Extract the (x, y) coordinate from the center of the cell holding the provided text.  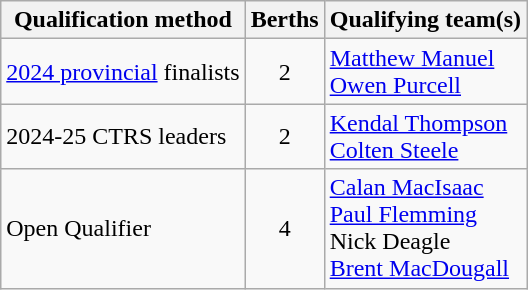
Calan MacIsaac Paul Flemming Nick Deagle Brent MacDougall (425, 228)
4 (284, 228)
Open Qualifier (123, 228)
2024 provincial finalists (123, 72)
Kendal Thompson Colten Steele (425, 136)
2024-25 CTRS leaders (123, 136)
Qualification method (123, 20)
Matthew Manuel Owen Purcell (425, 72)
Qualifying team(s) (425, 20)
Berths (284, 20)
